Provide the (x, y) coordinate of the cell's center where the given text is located.  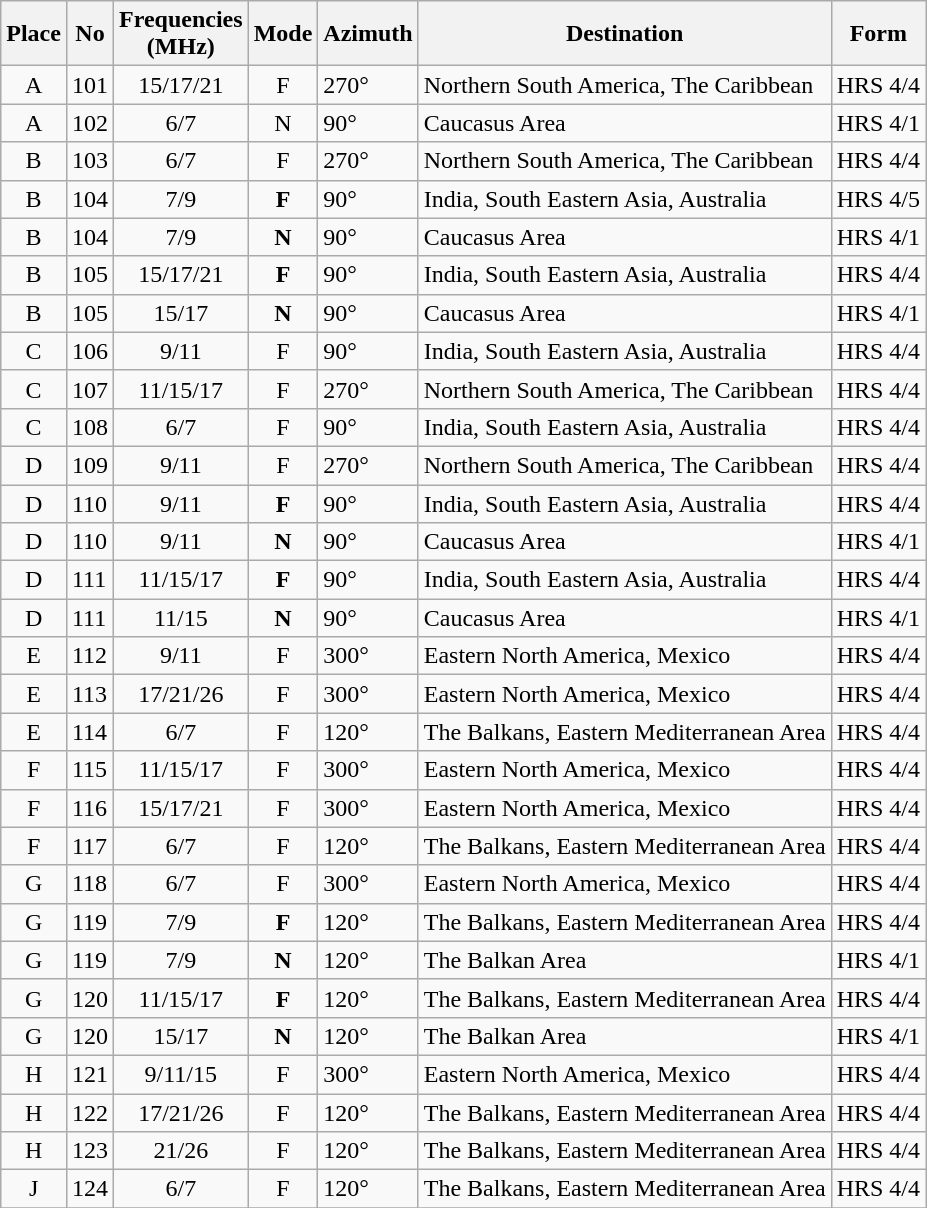
Mode (283, 34)
121 (90, 1074)
9/11/15 (182, 1074)
109 (90, 465)
122 (90, 1113)
Azimuth (368, 34)
Form (878, 34)
115 (90, 770)
113 (90, 694)
Frequencies(MHz) (182, 34)
116 (90, 808)
108 (90, 427)
123 (90, 1151)
112 (90, 656)
114 (90, 732)
117 (90, 846)
Destination (624, 34)
Place (34, 34)
107 (90, 389)
103 (90, 161)
21/26 (182, 1151)
HRS 4/5 (878, 199)
118 (90, 884)
106 (90, 351)
11/15 (182, 618)
102 (90, 123)
J (34, 1189)
No (90, 34)
101 (90, 85)
124 (90, 1189)
